For the text-containing cell, return its midpoint in (X, Y) coordinate format. 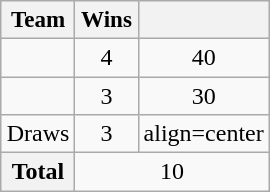
40 (204, 57)
30 (204, 95)
10 (172, 172)
Team (38, 20)
Wins (106, 20)
Total (38, 172)
4 (106, 57)
align=center (204, 134)
Draws (38, 134)
